Locate the cell with the specified text and output its [x, y] center coordinate. 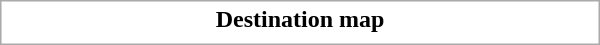
Destination map [300, 19]
